Find where the given text appears and provide that cell's center as (x, y) coordinate. 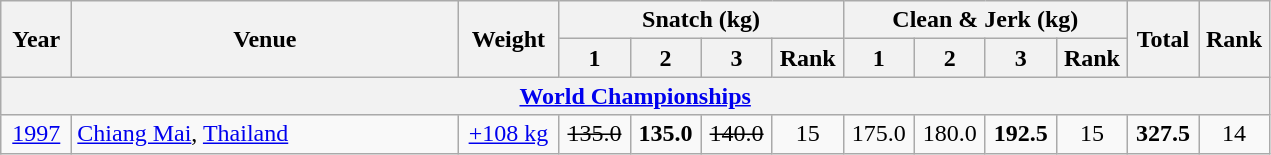
Year (36, 39)
192.5 (1020, 134)
1997 (36, 134)
175.0 (878, 134)
Clean & Jerk (kg) (985, 20)
140.0 (736, 134)
+108 kg (508, 134)
14 (1234, 134)
Venue (265, 39)
Chiang Mai, Thailand (265, 134)
180.0 (950, 134)
Total (1162, 39)
World Championships (636, 96)
Weight (508, 39)
Snatch (kg) (701, 20)
327.5 (1162, 134)
